From the cell containing the given text, extract its center point as (x, y) coordinate. 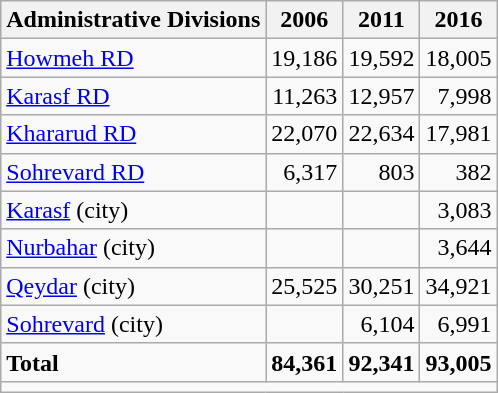
92,341 (382, 362)
93,005 (458, 362)
Sohrevard (city) (134, 324)
18,005 (458, 58)
Howmeh RD (134, 58)
7,998 (458, 96)
6,991 (458, 324)
803 (382, 172)
34,921 (458, 286)
2016 (458, 20)
6,104 (382, 324)
84,361 (304, 362)
19,592 (382, 58)
11,263 (304, 96)
Karasf RD (134, 96)
3,083 (458, 210)
30,251 (382, 286)
Administrative Divisions (134, 20)
2011 (382, 20)
12,957 (382, 96)
382 (458, 172)
Khararud RD (134, 134)
22,634 (382, 134)
Sohrevard RD (134, 172)
6,317 (304, 172)
17,981 (458, 134)
22,070 (304, 134)
Qeydar (city) (134, 286)
Nurbahar (city) (134, 248)
25,525 (304, 286)
19,186 (304, 58)
2006 (304, 20)
3,644 (458, 248)
Karasf (city) (134, 210)
Total (134, 362)
